Search for the cell housing the specified text and yield its (X, Y) center coordinate. 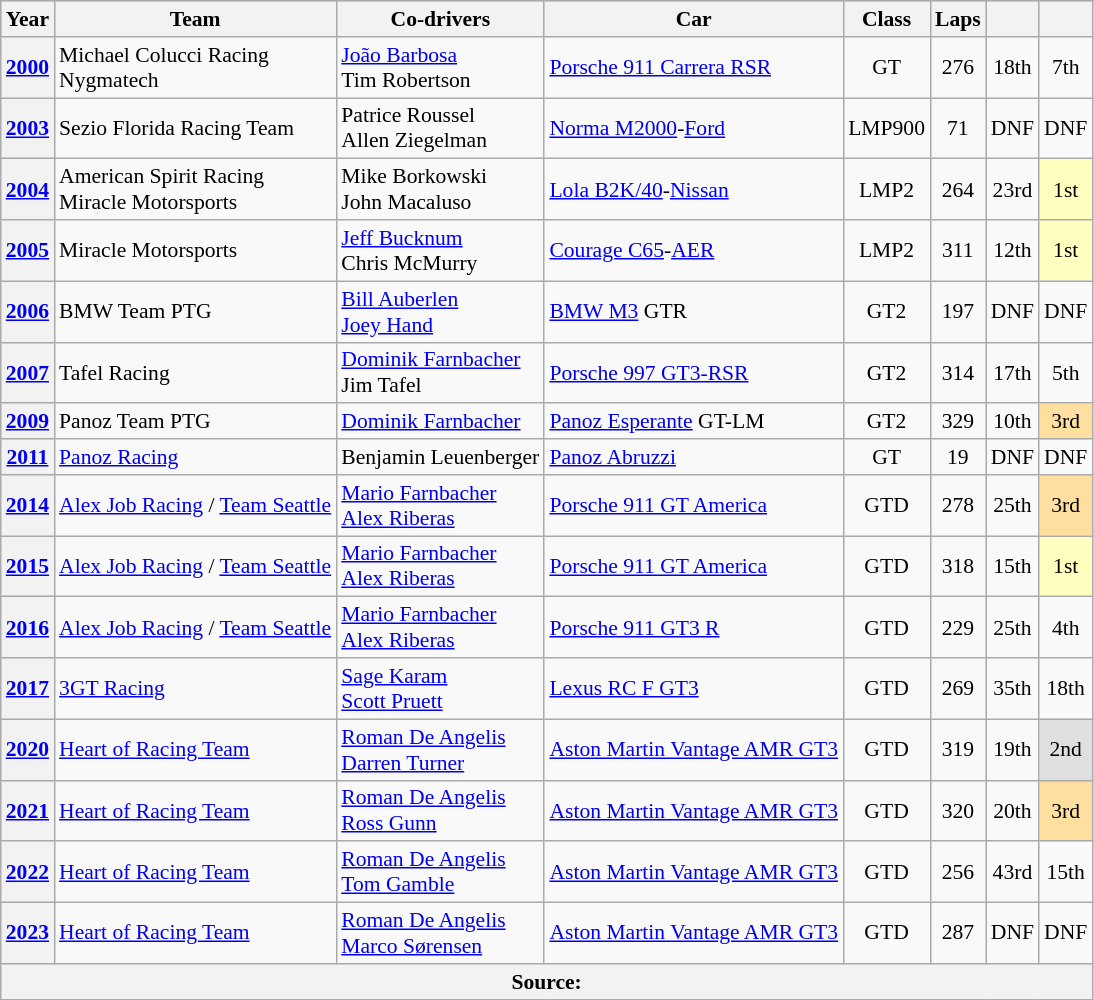
Panoz Team PTG (195, 422)
Mike Borkowski John Macaluso (440, 190)
2005 (28, 250)
2nd (1066, 750)
2022 (28, 872)
Miracle Motorsports (195, 250)
2000 (28, 68)
Year (28, 19)
287 (958, 934)
311 (958, 250)
João Barbosa Tim Robertson (440, 68)
Benjamin Leuenberger (440, 457)
Lola B2K/40-Nissan (694, 190)
71 (958, 128)
329 (958, 422)
Dominik Farnbacher Jim Tafel (440, 372)
2014 (28, 506)
43rd (1012, 872)
2006 (28, 312)
2015 (28, 566)
Michael Colucci Racing Nygmatech (195, 68)
Team (195, 19)
19th (1012, 750)
Roman De Angelis Tom Gamble (440, 872)
BMW M3 GTR (694, 312)
2023 (28, 934)
2003 (28, 128)
Panoz Abruzzi (694, 457)
2016 (28, 628)
Porsche 997 GT3-RSR (694, 372)
2004 (28, 190)
318 (958, 566)
7th (1066, 68)
Jeff Bucknum Chris McMurry (440, 250)
Sage Karam Scott Pruett (440, 688)
Roman De Angelis Ross Gunn (440, 810)
229 (958, 628)
Tafel Racing (195, 372)
319 (958, 750)
Dominik Farnbacher (440, 422)
256 (958, 872)
10th (1012, 422)
American Spirit Racing Miracle Motorsports (195, 190)
197 (958, 312)
Sezio Florida Racing Team (195, 128)
23rd (1012, 190)
Courage C65-AER (694, 250)
269 (958, 688)
BMW Team PTG (195, 312)
Bill Auberlen Joey Hand (440, 312)
Roman De Angelis Marco Sørensen (440, 934)
2021 (28, 810)
Panoz Racing (195, 457)
35th (1012, 688)
Class (886, 19)
Porsche 911 Carrera RSR (694, 68)
Laps (958, 19)
Norma M2000-Ford (694, 128)
314 (958, 372)
2020 (28, 750)
Patrice Roussel Allen Ziegelman (440, 128)
2009 (28, 422)
Roman De Angelis Darren Turner (440, 750)
Car (694, 19)
12th (1012, 250)
3GT Racing (195, 688)
Lexus RC F GT3 (694, 688)
20th (1012, 810)
278 (958, 506)
17th (1012, 372)
19 (958, 457)
Panoz Esperante GT-LM (694, 422)
Porsche 911 GT3 R (694, 628)
2011 (28, 457)
2017 (28, 688)
264 (958, 190)
276 (958, 68)
LMP900 (886, 128)
5th (1066, 372)
Co-drivers (440, 19)
Source: (547, 982)
2007 (28, 372)
4th (1066, 628)
320 (958, 810)
